Scan for the cell matching the given text and deliver its (X, Y) coordinate at center. 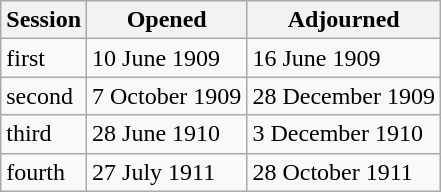
Session (44, 20)
28 October 1911 (344, 172)
Adjourned (344, 20)
28 December 1909 (344, 96)
fourth (44, 172)
27 July 1911 (167, 172)
7 October 1909 (167, 96)
10 June 1909 (167, 58)
28 June 1910 (167, 134)
third (44, 134)
first (44, 58)
3 December 1910 (344, 134)
second (44, 96)
16 June 1909 (344, 58)
Opened (167, 20)
